Return the [x, y] coordinate for the center point of the cell that contains the specified text.  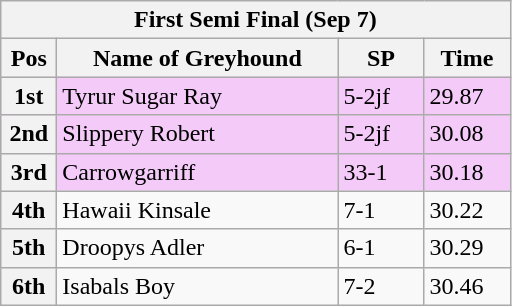
30.46 [467, 286]
33-1 [381, 172]
Tyrur Sugar Ray [198, 96]
30.22 [467, 210]
SP [381, 58]
7-2 [381, 286]
5th [29, 248]
Pos [29, 58]
First Semi Final (Sep 7) [256, 20]
Time [467, 58]
Hawaii Kinsale [198, 210]
6-1 [381, 248]
Carrowgarriff [198, 172]
4th [29, 210]
30.29 [467, 248]
6th [29, 286]
2nd [29, 134]
Isabals Boy [198, 286]
Droopys Adler [198, 248]
Name of Greyhound [198, 58]
7-1 [381, 210]
29.87 [467, 96]
Slippery Robert [198, 134]
1st [29, 96]
30.08 [467, 134]
30.18 [467, 172]
3rd [29, 172]
